Capture the cell that displays the provided text and extract its [x, y] central coordinate. 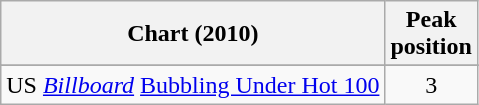
US Billboard Bubbling Under Hot 100 [193, 85]
Peakposition [431, 34]
Chart (2010) [193, 34]
3 [431, 85]
